Extract the [X, Y] coordinate from the center of the cell holding the provided text.  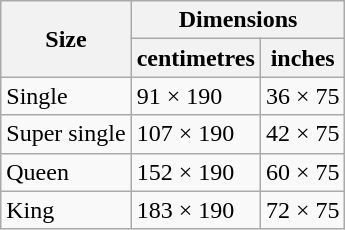
Dimensions [238, 20]
107 × 190 [196, 134]
72 × 75 [302, 210]
60 × 75 [302, 172]
Single [66, 96]
Queen [66, 172]
centimetres [196, 58]
Super single [66, 134]
36 × 75 [302, 96]
King [66, 210]
inches [302, 58]
42 × 75 [302, 134]
152 × 190 [196, 172]
Size [66, 39]
183 × 190 [196, 210]
91 × 190 [196, 96]
